For the text-containing cell, return its midpoint in [x, y] coordinate format. 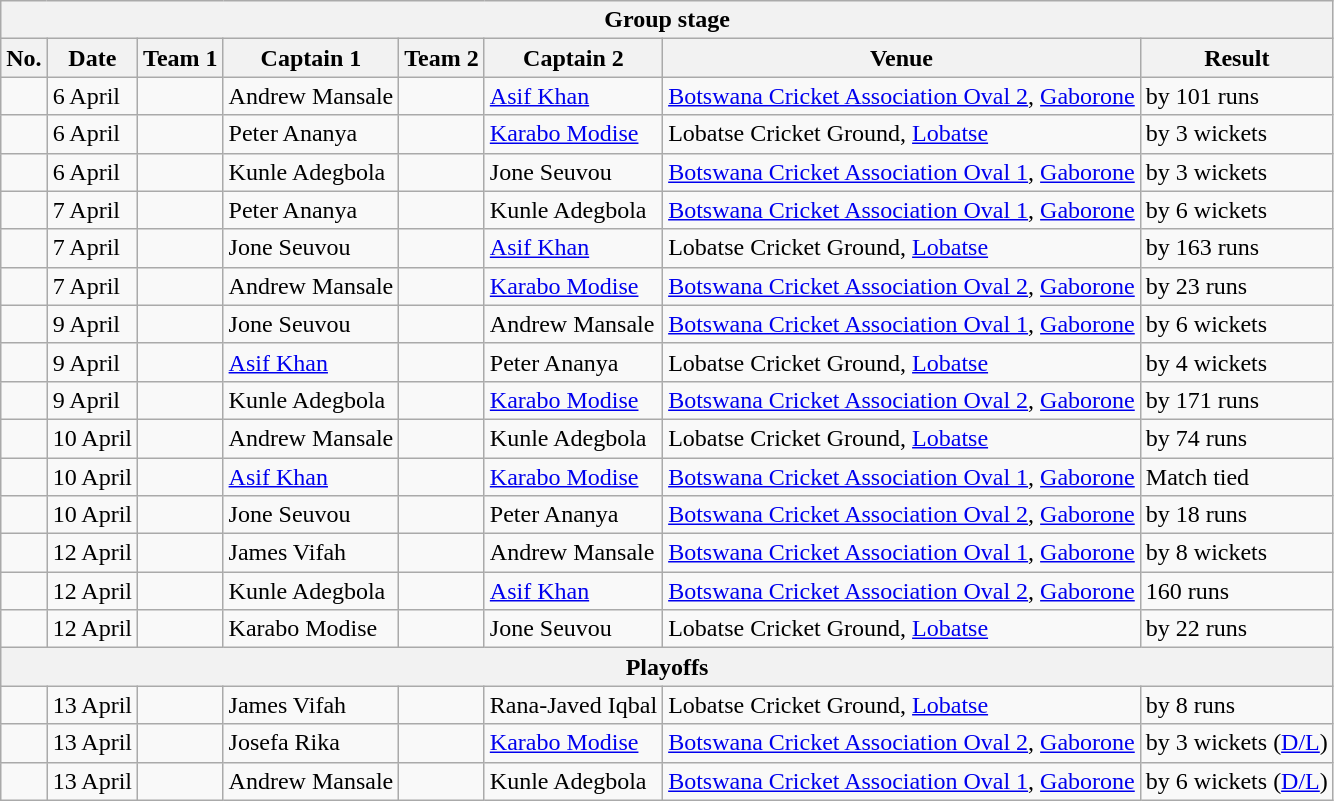
by 6 wickets (D/L) [1236, 781]
by 8 runs [1236, 705]
by 163 runs [1236, 248]
160 runs [1236, 591]
Josefa Rika [311, 743]
by 74 runs [1236, 438]
Team 2 [442, 58]
by 3 wickets (D/L) [1236, 743]
Match tied [1236, 477]
Captain 1 [311, 58]
Playoffs [668, 667]
Venue [902, 58]
Captain 2 [573, 58]
Rana-Javed Iqbal [573, 705]
No. [24, 58]
Group stage [668, 20]
by 18 runs [1236, 515]
Result [1236, 58]
by 171 runs [1236, 400]
by 101 runs [1236, 96]
by 22 runs [1236, 629]
by 4 wickets [1236, 362]
by 23 runs [1236, 286]
Team 1 [181, 58]
Date [92, 58]
by 8 wickets [1236, 553]
